From the cell containing the given text, extract its center point as (X, Y) coordinate. 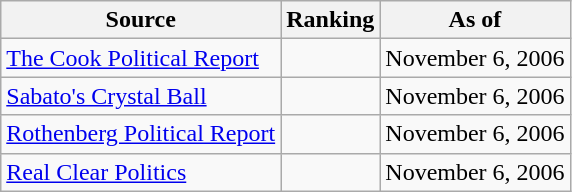
Real Clear Politics (141, 172)
The Cook Political Report (141, 58)
Sabato's Crystal Ball (141, 96)
Rothenberg Political Report (141, 134)
Ranking (330, 20)
Source (141, 20)
As of (475, 20)
